For the text-containing cell, return its midpoint in [X, Y] coordinate format. 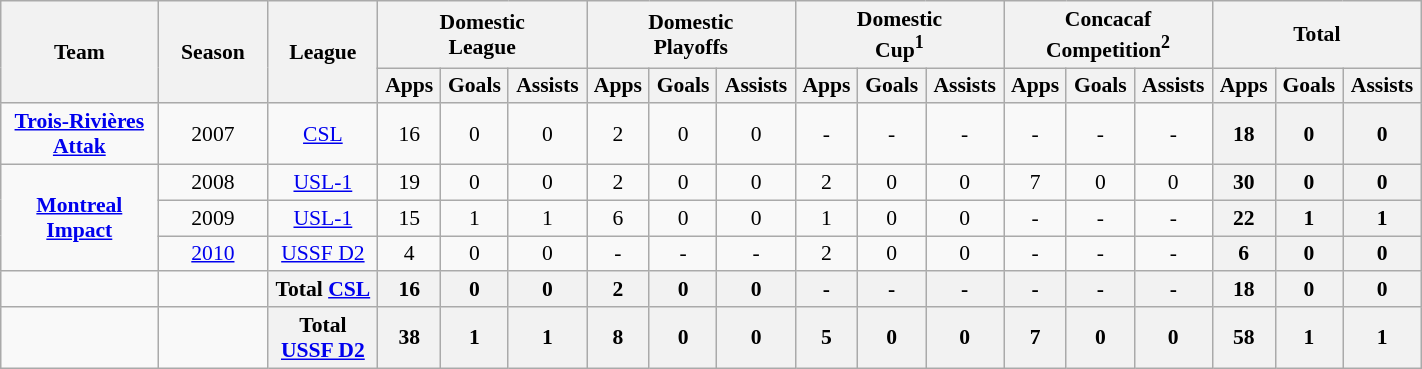
Trois-Rivières Attak [80, 134]
Team [80, 52]
2010 [213, 254]
CSL [323, 134]
30 [1244, 183]
38 [410, 338]
15 [410, 218]
8 [618, 338]
2009 [213, 218]
58 [1244, 338]
2007 [213, 134]
Season [213, 52]
19 [410, 183]
5 [826, 338]
Total [1316, 34]
2008 [213, 183]
Total CSL [323, 290]
League [323, 52]
USSF D2 [323, 254]
DomesticPlayoffs [690, 34]
4 [410, 254]
Montreal Impact [80, 218]
DomesticLeague [482, 34]
ConcacafCompetition2 [1108, 34]
DomesticCup1 [900, 34]
22 [1244, 218]
Total USSF D2 [323, 338]
